From the cell containing the given text, extract its center point as (X, Y) coordinate. 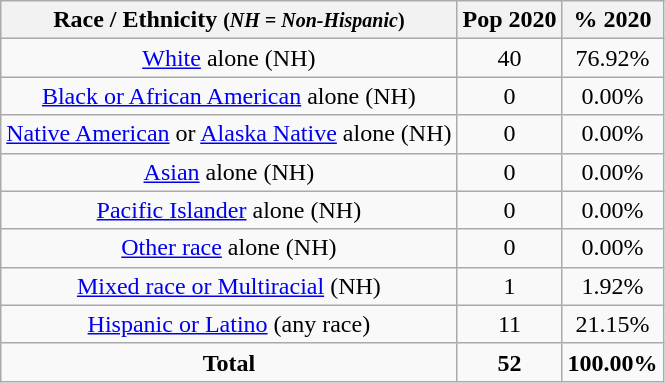
1 (510, 286)
1.92% (612, 286)
Other race alone (NH) (229, 248)
100.00% (612, 362)
40 (510, 58)
52 (510, 362)
Asian alone (NH) (229, 172)
Race / Ethnicity (NH = Non-Hispanic) (229, 20)
Black or African American alone (NH) (229, 96)
21.15% (612, 324)
Pop 2020 (510, 20)
Pacific Islander alone (NH) (229, 210)
Mixed race or Multiracial (NH) (229, 286)
76.92% (612, 58)
% 2020 (612, 20)
Hispanic or Latino (any race) (229, 324)
White alone (NH) (229, 58)
11 (510, 324)
Total (229, 362)
Native American or Alaska Native alone (NH) (229, 134)
